Detect which cell encompasses the target text, then output its (X, Y) center coordinate. 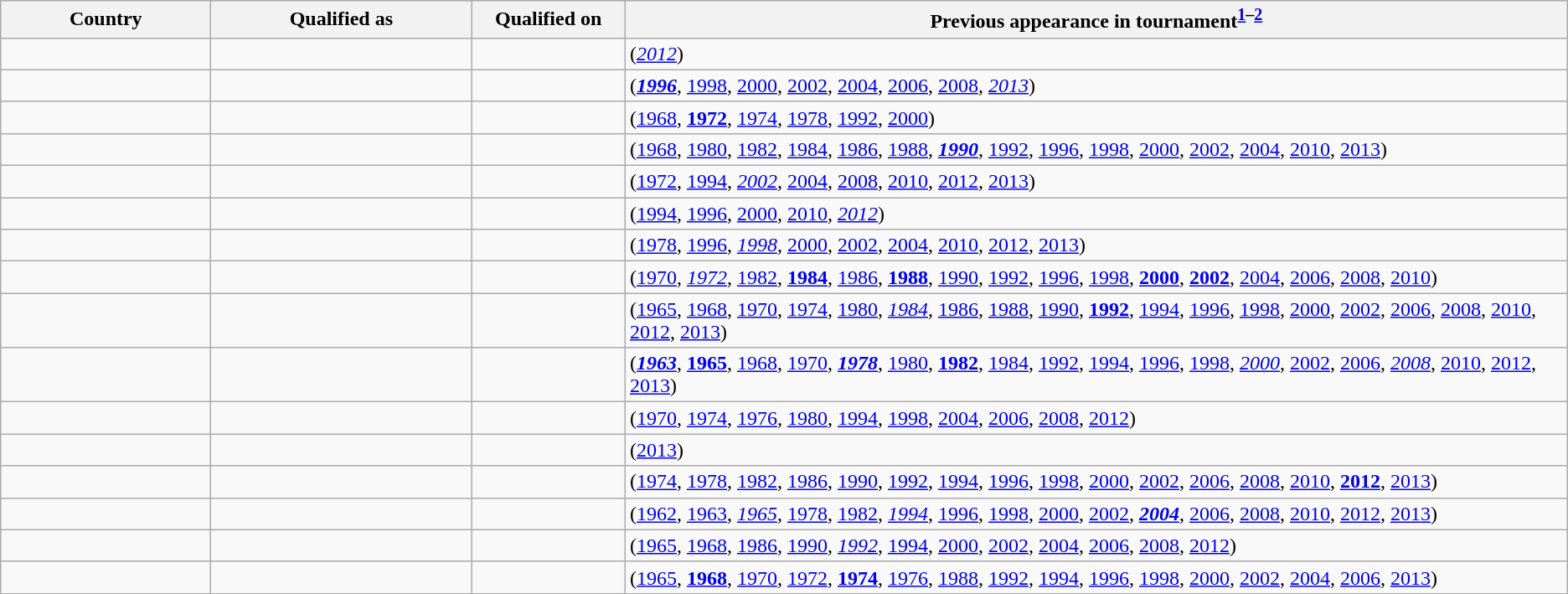
(2013) (1096, 450)
Qualified as (342, 20)
(2012) (1096, 54)
(1965, 1968, 1970, 1974, 1980, 1984, 1986, 1988, 1990, 1992, 1994, 1996, 1998, 2000, 2002, 2006, 2008, 2010, 2012, 2013) (1096, 320)
(1996, 1998, 2000, 2002, 2004, 2006, 2008, 2013) (1096, 85)
(1970, 1972, 1982, 1984, 1986, 1988, 1990, 1992, 1996, 1998, 2000, 2002, 2004, 2006, 2008, 2010) (1096, 277)
(1968, 1972, 1974, 1978, 1992, 2000) (1096, 117)
(1974, 1978, 1982, 1986, 1990, 1992, 1994, 1996, 1998, 2000, 2002, 2006, 2008, 2010, 2012, 2013) (1096, 482)
(1963, 1965, 1968, 1970, 1978, 1980, 1982, 1984, 1992, 1994, 1996, 1998, 2000, 2002, 2006, 2008, 2010, 2012, 2013) (1096, 375)
Previous appearance in tournament1–2 (1096, 20)
(1965, 1968, 1970, 1972, 1974, 1976, 1988, 1992, 1994, 1996, 1998, 2000, 2002, 2004, 2006, 2013) (1096, 577)
Qualified on (549, 20)
Country (106, 20)
(1994, 1996, 2000, 2010, 2012) (1096, 214)
(1962, 1963, 1965, 1978, 1982, 1994, 1996, 1998, 2000, 2002, 2004, 2006, 2008, 2010, 2012, 2013) (1096, 514)
(1965, 1968, 1986, 1990, 1992, 1994, 2000, 2002, 2004, 2006, 2008, 2012) (1096, 545)
(1978, 1996, 1998, 2000, 2002, 2004, 2010, 2012, 2013) (1096, 245)
(1970, 1974, 1976, 1980, 1994, 1998, 2004, 2006, 2008, 2012) (1096, 418)
(1968, 1980, 1982, 1984, 1986, 1988, 1990, 1992, 1996, 1998, 2000, 2002, 2004, 2010, 2013) (1096, 149)
(1972, 1994, 2002, 2004, 2008, 2010, 2012, 2013) (1096, 182)
